Return the [X, Y] coordinate for the center point of the cell that contains the specified text.  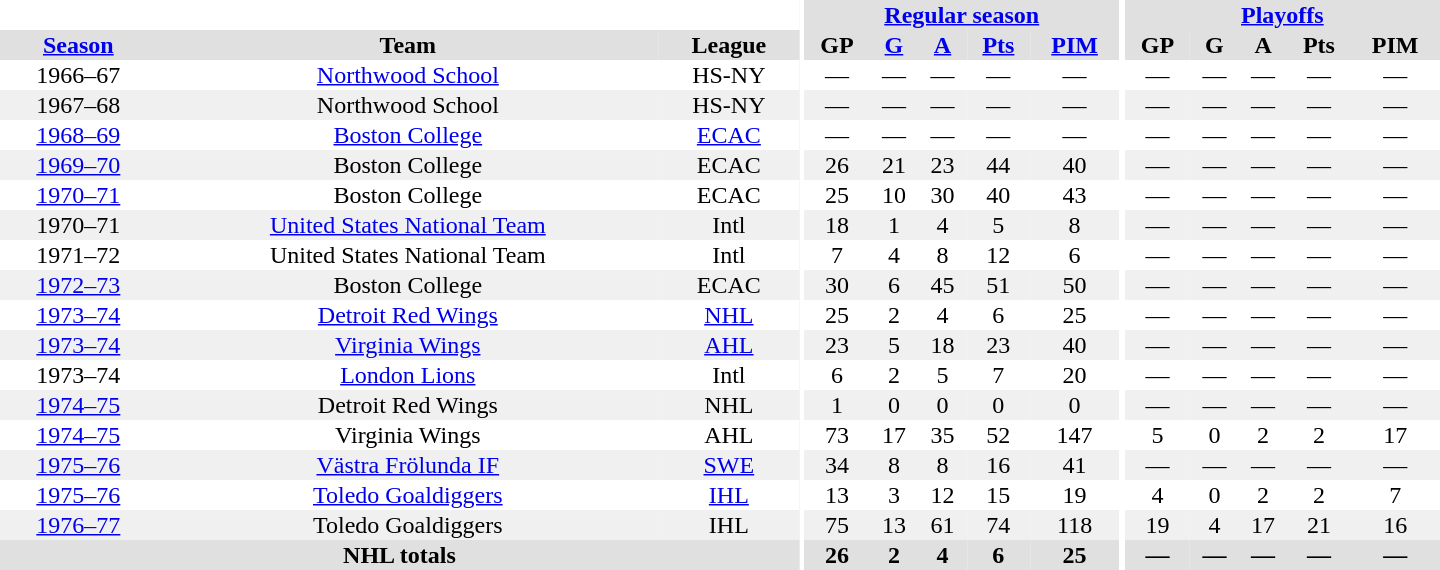
Season [78, 45]
34 [836, 465]
45 [942, 285]
1968–69 [78, 135]
52 [998, 435]
3 [894, 495]
1971–72 [78, 255]
15 [998, 495]
NHL totals [400, 555]
League [729, 45]
61 [942, 525]
147 [1074, 435]
43 [1074, 195]
118 [1074, 525]
Team [408, 45]
50 [1074, 285]
1972–73 [78, 285]
20 [1074, 375]
SWE [729, 465]
44 [998, 165]
1966–67 [78, 75]
1969–70 [78, 165]
Västra Frölunda IF [408, 465]
41 [1074, 465]
Regular season [962, 15]
1976–77 [78, 525]
1967–68 [78, 105]
51 [998, 285]
35 [942, 435]
Playoffs [1282, 15]
74 [998, 525]
75 [836, 525]
73 [836, 435]
London Lions [408, 375]
10 [894, 195]
